Search for the cell housing the specified text and yield its [X, Y] center coordinate. 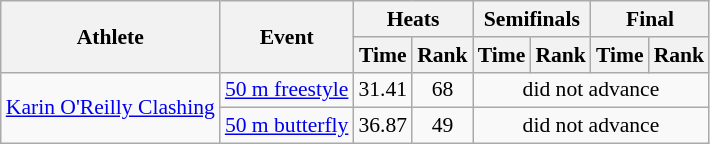
Karin O'Reilly Clashing [110, 108]
68 [442, 90]
Athlete [110, 36]
50 m freestyle [287, 90]
50 m butterfly [287, 126]
31.41 [382, 90]
Event [287, 36]
Heats [412, 19]
Semifinals [532, 19]
49 [442, 126]
36.87 [382, 126]
Final [650, 19]
